From the cell containing the given text, extract its center point as (x, y) coordinate. 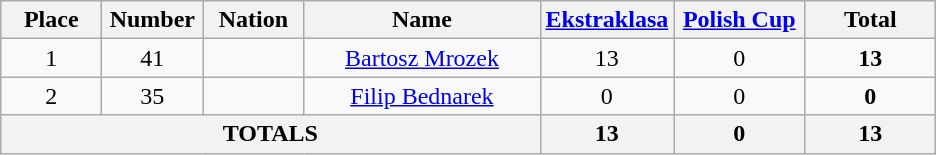
35 (152, 96)
Nation (254, 20)
Polish Cup (740, 20)
TOTALS (270, 134)
41 (152, 58)
Place (52, 20)
Ekstraklasa (607, 20)
Filip Bednarek (422, 96)
Number (152, 20)
Total (870, 20)
1 (52, 58)
2 (52, 96)
Name (422, 20)
Bartosz Mrozek (422, 58)
